Search for the cell housing the specified text and yield its (X, Y) center coordinate. 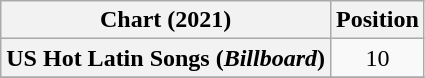
US Hot Latin Songs (Billboard) (166, 58)
Chart (2021) (166, 20)
Position (378, 20)
10 (378, 58)
